Search for the cell housing the specified text and yield its (x, y) center coordinate. 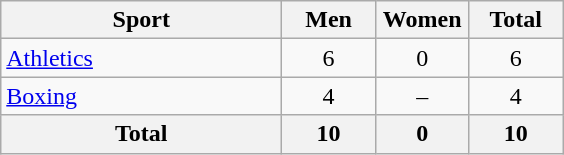
Athletics (142, 58)
Sport (142, 20)
Boxing (142, 96)
Women (422, 20)
– (422, 96)
Men (329, 20)
